Provide the [x, y] coordinate of the cell's center where the given text is located.  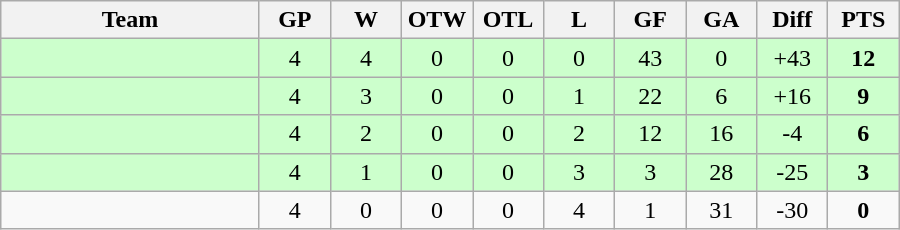
GP [294, 20]
16 [722, 134]
OTW [436, 20]
-30 [792, 210]
GF [650, 20]
+43 [792, 58]
Team [130, 20]
GA [722, 20]
43 [650, 58]
L [580, 20]
OTL [508, 20]
Diff [792, 20]
-4 [792, 134]
22 [650, 96]
28 [722, 172]
W [366, 20]
+16 [792, 96]
-25 [792, 172]
PTS [864, 20]
9 [864, 96]
31 [722, 210]
